Pinpoint the cell where the given text exists, returning its [X, Y] midpoint coordinate. 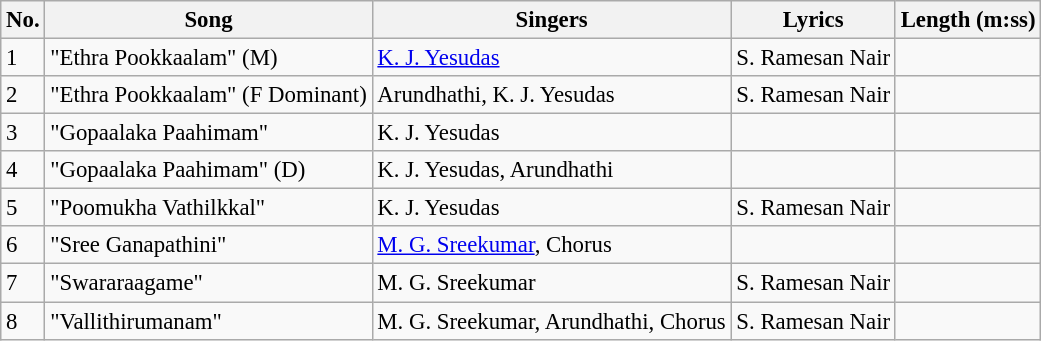
M. G. Sreekumar, Chorus [552, 245]
M. G. Sreekumar [552, 283]
"Swararaagame" [208, 283]
5 [23, 208]
4 [23, 170]
"Gopaalaka Paahimam" [208, 133]
8 [23, 321]
3 [23, 133]
Singers [552, 20]
6 [23, 245]
Song [208, 20]
Lyrics [813, 20]
"Gopaalaka Paahimam" (D) [208, 170]
"Ethra Pookkaalam" (F Dominant) [208, 95]
No. [23, 20]
2 [23, 95]
"Sree Ganapathini" [208, 245]
"Poomukha Vathilkkal" [208, 208]
"Ethra Pookkaalam" (M) [208, 58]
7 [23, 283]
Arundhathi, K. J. Yesudas [552, 95]
K. J. Yesudas, Arundhathi [552, 170]
Length (m:ss) [968, 20]
"Vallithirumanam" [208, 321]
M. G. Sreekumar, Arundhathi, Chorus [552, 321]
1 [23, 58]
